From the cell containing the given text, extract its center point as (X, Y) coordinate. 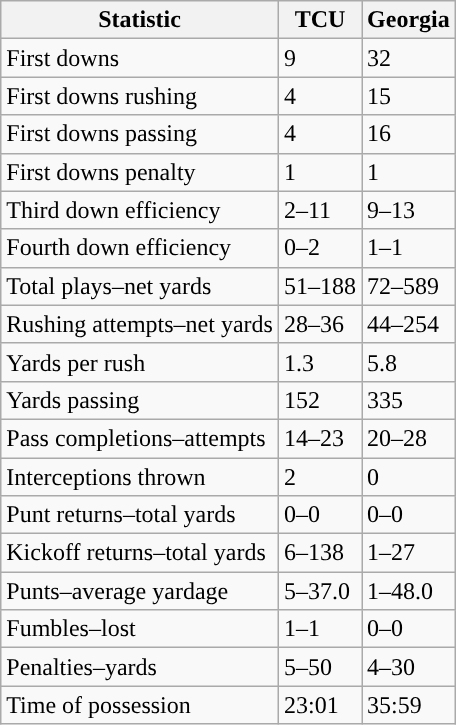
1.3 (320, 362)
Fourth down efficiency (140, 248)
Yards per rush (140, 362)
First downs passing (140, 134)
5–50 (320, 667)
5–37.0 (320, 591)
9 (320, 58)
Interceptions thrown (140, 477)
23:01 (320, 705)
Kickoff returns–total yards (140, 553)
6–138 (320, 553)
335 (409, 400)
Punt returns–total yards (140, 515)
Total plays–net yards (140, 286)
51–188 (320, 286)
4–30 (409, 667)
Time of possession (140, 705)
First downs (140, 58)
5.8 (409, 362)
1–48.0 (409, 591)
44–254 (409, 324)
152 (320, 400)
Pass completions–attempts (140, 438)
Georgia (409, 20)
32 (409, 58)
Yards passing (140, 400)
0 (409, 477)
20–28 (409, 438)
Punts–average yardage (140, 591)
72–589 (409, 286)
9–13 (409, 210)
35:59 (409, 705)
Third down efficiency (140, 210)
28–36 (320, 324)
14–23 (320, 438)
First downs rushing (140, 96)
TCU (320, 20)
Fumbles–lost (140, 629)
First downs penalty (140, 172)
16 (409, 134)
Rushing attempts–net yards (140, 324)
Statistic (140, 20)
15 (409, 96)
2 (320, 477)
Penalties–yards (140, 667)
0–2 (320, 248)
1–27 (409, 553)
2–11 (320, 210)
